Pinpoint the cell where the given text exists, returning its [X, Y] midpoint coordinate. 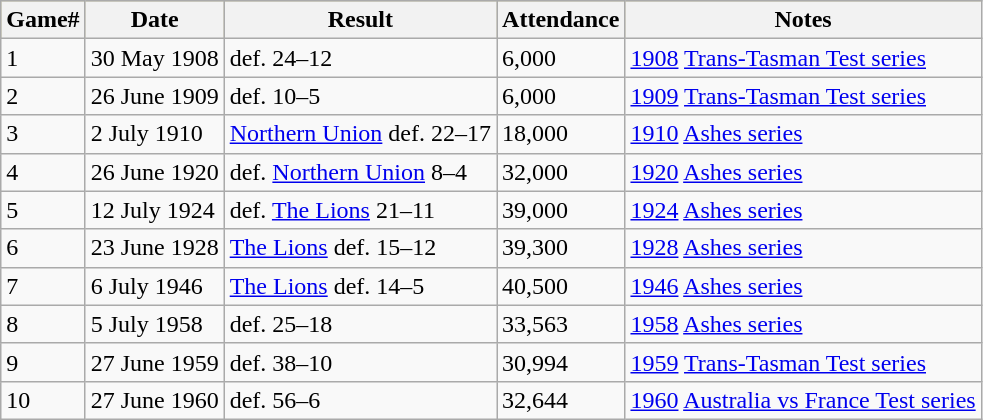
27 June 1959 [154, 362]
26 June 1920 [154, 172]
30 May 1908 [154, 58]
1909 Trans-Tasman Test series [803, 96]
Result [360, 20]
40,500 [561, 286]
18,000 [561, 134]
6 [43, 248]
The Lions def. 15–12 [360, 248]
1908 Trans-Tasman Test series [803, 58]
9 [43, 362]
6 July 1946 [154, 286]
1 [43, 58]
The Lions def. 14–5 [360, 286]
def. 10–5 [360, 96]
2 [43, 96]
def. 56–6 [360, 400]
4 [43, 172]
def. 25–18 [360, 324]
5 July 1958 [154, 324]
39,000 [561, 210]
1924 Ashes series [803, 210]
33,563 [561, 324]
39,300 [561, 248]
Game# [43, 20]
1959 Trans-Tasman Test series [803, 362]
7 [43, 286]
8 [43, 324]
1946 Ashes series [803, 286]
Northern Union def. 22–17 [360, 134]
12 July 1924 [154, 210]
def. 38–10 [360, 362]
27 June 1960 [154, 400]
5 [43, 210]
1910 Ashes series [803, 134]
10 [43, 400]
def. Northern Union 8–4 [360, 172]
30,994 [561, 362]
3 [43, 134]
32,000 [561, 172]
Date [154, 20]
23 June 1928 [154, 248]
1960 Australia vs France Test series [803, 400]
32,644 [561, 400]
26 June 1909 [154, 96]
def. The Lions 21–11 [360, 210]
Attendance [561, 20]
2 July 1910 [154, 134]
def. 24–12 [360, 58]
1958 Ashes series [803, 324]
Notes [803, 20]
1928 Ashes series [803, 248]
1920 Ashes series [803, 172]
